Return the (x, y) coordinate for the center point of the cell that contains the specified text.  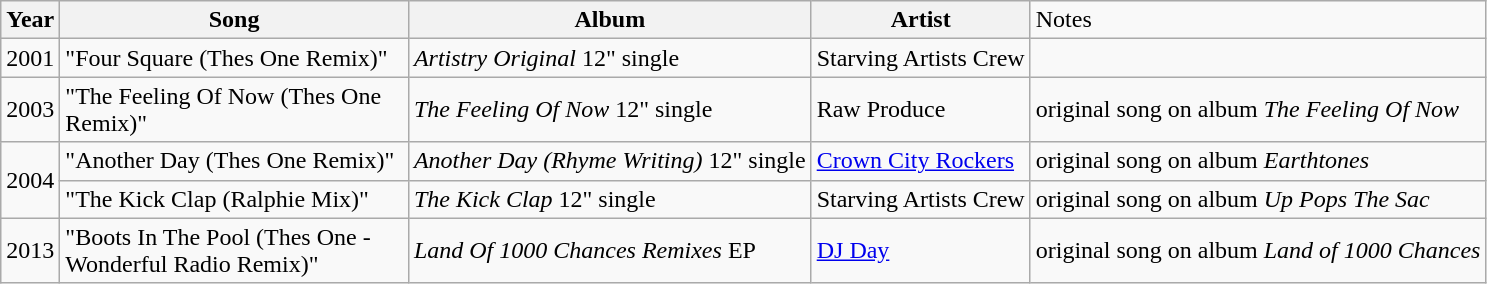
Notes (1258, 20)
"Boots In The Pool (Thes One - Wonderful Radio Remix)" (234, 250)
The Feeling Of Now 12" single (610, 110)
"Another Day (Thes One Remix)" (234, 161)
The Kick Clap 12" single (610, 199)
"The Feeling Of Now (Thes One Remix)" (234, 110)
original song on album The Feeling Of Now (1258, 110)
Crown City Rockers (920, 161)
Artist (920, 20)
2003 (30, 110)
Raw Produce (920, 110)
DJ Day (920, 250)
"The Kick Clap (Ralphie Mix)" (234, 199)
Album (610, 20)
2013 (30, 250)
Year (30, 20)
original song on album Land of 1000 Chances (1258, 250)
original song on album Earthtones (1258, 161)
Song (234, 20)
Artistry Original 12" single (610, 58)
Land Of 1000 Chances Remixes EP (610, 250)
2001 (30, 58)
Another Day (Rhyme Writing) 12" single (610, 161)
2004 (30, 180)
"Four Square (Thes One Remix)" (234, 58)
original song on album Up Pops The Sac (1258, 199)
